Identify which cell holds the provided text, then report its [x, y] central coordinate. 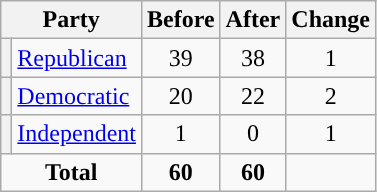
Republican [77, 58]
Independent [77, 134]
Party [72, 20]
38 [253, 58]
After [253, 20]
Before [180, 20]
20 [180, 96]
22 [253, 96]
Democratic [77, 96]
Change [331, 20]
Total [72, 172]
2 [331, 96]
0 [253, 134]
39 [180, 58]
